Locate the cell with the specified text and output its (X, Y) center coordinate. 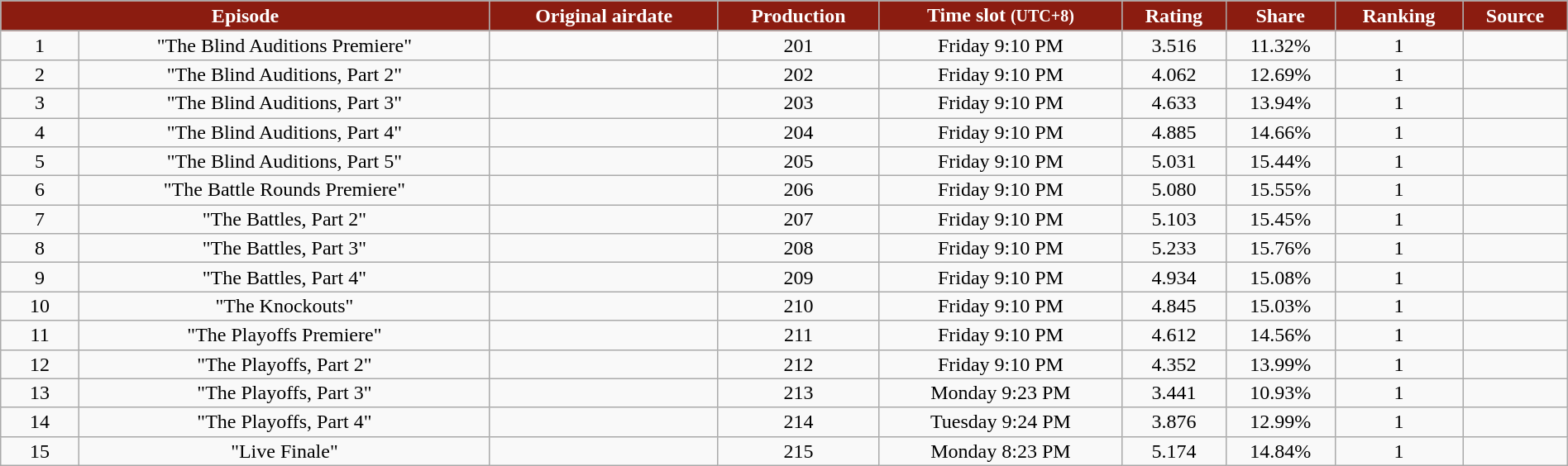
Share (1280, 17)
13.99% (1280, 364)
10.93% (1280, 393)
5.233 (1174, 248)
9 (40, 278)
Episode (246, 17)
11.32% (1280, 45)
Original airdate (604, 17)
"The Playoffs, Part 4" (284, 421)
10 (40, 306)
Production (799, 17)
3.876 (1174, 421)
4.885 (1174, 132)
5 (40, 162)
"The Playoffs Premiere" (284, 335)
Tuesday 9:24 PM (1001, 421)
14.84% (1280, 451)
"Live Finale" (284, 451)
209 (799, 278)
"The Blind Auditions, Part 4" (284, 132)
206 (799, 190)
15.55% (1280, 190)
"The Blind Auditions, Part 2" (284, 74)
208 (799, 248)
205 (799, 162)
Monday 9:23 PM (1001, 393)
202 (799, 74)
204 (799, 132)
"The Battles, Part 3" (284, 248)
Time slot (UTC+8) (1001, 17)
4 (40, 132)
4.934 (1174, 278)
15.44% (1280, 162)
"The Playoffs, Part 3" (284, 393)
14.66% (1280, 132)
212 (799, 364)
Ranking (1398, 17)
"The Playoffs, Part 2" (284, 364)
"The Blind Auditions Premiere" (284, 45)
Rating (1174, 17)
4.062 (1174, 74)
15.03% (1280, 306)
14.56% (1280, 335)
13 (40, 393)
203 (799, 102)
15.76% (1280, 248)
210 (799, 306)
3.441 (1174, 393)
Monday 8:23 PM (1001, 451)
6 (40, 190)
4.352 (1174, 364)
3 (40, 102)
3.516 (1174, 45)
2 (40, 74)
15.45% (1280, 220)
"The Blind Auditions, Part 3" (284, 102)
Source (1515, 17)
15 (40, 451)
4.845 (1174, 306)
13.94% (1280, 102)
12.99% (1280, 421)
"The Knockouts" (284, 306)
"The Blind Auditions, Part 5" (284, 162)
15.08% (1280, 278)
"The Battle Rounds Premiere" (284, 190)
5.174 (1174, 451)
14 (40, 421)
8 (40, 248)
214 (799, 421)
5.031 (1174, 162)
213 (799, 393)
"The Battles, Part 4" (284, 278)
5.080 (1174, 190)
4.612 (1174, 335)
215 (799, 451)
211 (799, 335)
12 (40, 364)
"The Battles, Part 2" (284, 220)
11 (40, 335)
7 (40, 220)
207 (799, 220)
201 (799, 45)
12.69% (1280, 74)
5.103 (1174, 220)
4.633 (1174, 102)
